From the cell containing the given text, extract its center point as (x, y) coordinate. 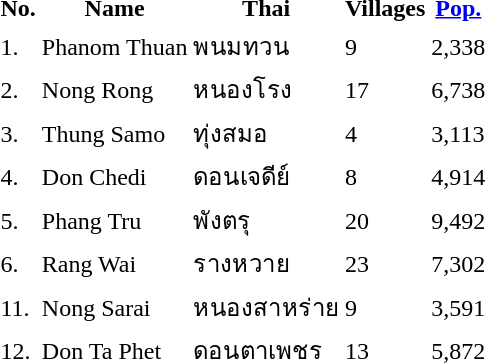
หนองโรง (266, 90)
8 (384, 176)
หนองสาหร่าย (266, 307)
Don Chedi (114, 176)
23 (384, 264)
พังตรุ (266, 220)
20 (384, 220)
พนมทวน (266, 46)
Thung Samo (114, 133)
ทุ่งสมอ (266, 133)
4 (384, 133)
Nong Sarai (114, 307)
Nong Rong (114, 90)
Phanom Thuan (114, 46)
รางหวาย (266, 264)
Rang Wai (114, 264)
ดอนเจดีย์ (266, 176)
Phang Tru (114, 220)
17 (384, 90)
